Pinpoint the cell where the given text exists, returning its [x, y] midpoint coordinate. 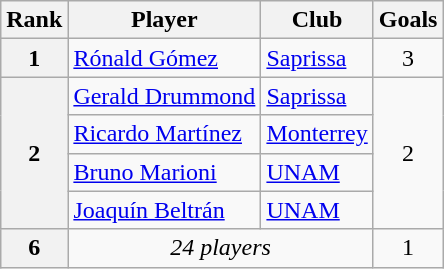
Joaquín Beltrán [164, 210]
Rónald Gómez [164, 58]
Gerald Drummond [164, 96]
Monterrey [317, 134]
Goals [408, 20]
Rank [34, 20]
3 [408, 58]
Player [164, 20]
6 [34, 248]
Club [317, 20]
Ricardo Martínez [164, 134]
Bruno Marioni [164, 172]
24 players [220, 248]
